For the text-containing cell, return its midpoint in [x, y] coordinate format. 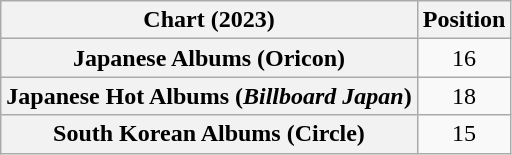
16 [464, 58]
15 [464, 134]
South Korean Albums (Circle) [209, 134]
Japanese Albums (Oricon) [209, 58]
Chart (2023) [209, 20]
Position [464, 20]
Japanese Hot Albums (Billboard Japan) [209, 96]
18 [464, 96]
